Locate the cell with the specified text and output its (X, Y) center coordinate. 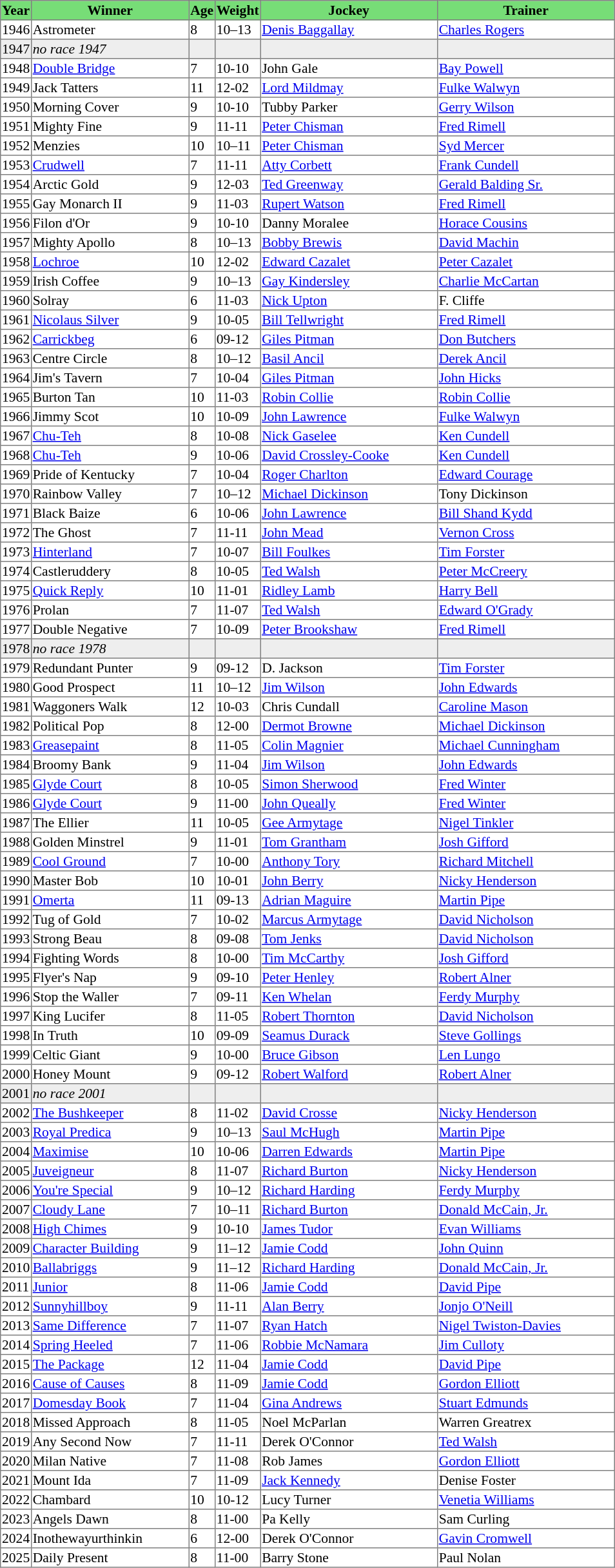
1989 (16, 861)
Filon d'Or (110, 223)
Marcus Armytage (349, 919)
Burton Tan (110, 397)
1984 (16, 765)
Prolan (110, 610)
Robbie McNamara (349, 1345)
2011 (16, 1287)
Derek Ancil (525, 358)
Jack Kennedy (349, 1480)
2021 (16, 1480)
no race 2001 (110, 1093)
1985 (16, 784)
Bay Powell (525, 68)
Arctic Gold (110, 184)
John Mead (349, 533)
1986 (16, 803)
Edward Courage (525, 475)
The Package (110, 1364)
John Queally (349, 803)
1972 (16, 533)
Bill Tellwright (349, 320)
Gay Kindersley (349, 281)
Jimmy Scot (110, 416)
John Quinn (525, 1248)
Tom Jenks (349, 939)
Alan Berry (349, 1306)
D. Jackson (349, 668)
Weight (237, 10)
Age (202, 10)
Flyer's Nap (110, 977)
Royal Predica (110, 1132)
09-13 (237, 900)
Colin Magnier (349, 745)
Pride of Kentucky (110, 475)
2025 (16, 1558)
1994 (16, 958)
Barry Stone (349, 1558)
James Tudor (349, 1229)
Evan Williams (525, 1229)
Ken Whelan (349, 997)
Tony Dickinson (525, 494)
Any Second Now (110, 1442)
Ridley Lamb (349, 591)
2007 (16, 1210)
Lucy Turner (349, 1500)
Don Butchers (525, 339)
In Truth (110, 1035)
Gerald Balding Sr. (525, 184)
2009 (16, 1248)
Bobby Brewis (349, 242)
Roger Charlton (349, 475)
Denise Foster (525, 1480)
Jack Tatters (110, 88)
1997 (16, 1016)
Maximise (110, 1151)
Black Baize (110, 513)
11-08 (237, 1461)
Tug of Gold (110, 919)
10-01 (237, 881)
Bill Shand Kydd (525, 513)
2001 (16, 1093)
09-11 (237, 997)
High Chimes (110, 1229)
2012 (16, 1306)
Ted Greenway (349, 184)
1946 (16, 30)
Pa Kelly (349, 1519)
2005 (16, 1171)
Bill Foulkes (349, 552)
1961 (16, 320)
11-02 (237, 1113)
1964 (16, 378)
Cloudy Lane (110, 1210)
Inothewayurthinkin (110, 1538)
1968 (16, 455)
1995 (16, 977)
2006 (16, 1190)
Saul McHugh (349, 1132)
Gee Armytage (349, 823)
Strong Beau (110, 939)
Celtic Giant (110, 1055)
Junior (110, 1287)
Missed Approach (110, 1422)
1966 (16, 416)
Angels Dawn (110, 1519)
Double Negative (110, 629)
1951 (16, 126)
1969 (16, 475)
Fighting Words (110, 958)
Jim's Tavern (110, 378)
Atty Corbett (349, 165)
Chambard (110, 1500)
Spring Heeled (110, 1345)
Anthony Tory (349, 861)
Morning Cover (110, 107)
1953 (16, 165)
1998 (16, 1035)
Nigel Twiston-Davies (525, 1326)
Honey Mount (110, 1074)
1971 (16, 513)
Tom Grantham (349, 842)
1973 (16, 552)
2016 (16, 1384)
2022 (16, 1500)
1988 (16, 842)
1996 (16, 997)
The Ellier (110, 823)
1962 (16, 339)
1949 (16, 88)
David Crosse (349, 1113)
Adrian Maguire (349, 900)
2010 (16, 1268)
10-07 (237, 552)
Warren Greatrex (525, 1422)
Nick Gaselee (349, 436)
Len Lungo (525, 1055)
1980 (16, 687)
Milan Native (110, 1461)
Political Pop (110, 726)
Lord Mildmay (349, 88)
David Crossley-Cooke (349, 455)
1956 (16, 223)
Caroline Mason (525, 707)
Double Bridge (110, 68)
The Bushkeeper (110, 1113)
Castleruddery (110, 571)
Quick Reply (110, 591)
Centre Circle (110, 358)
Master Bob (110, 881)
Tim McCarthy (349, 958)
10-03 (237, 707)
Charlie McCartan (525, 281)
no race 1978 (110, 649)
Denis Baggallay (349, 30)
Chris Cundall (349, 707)
1954 (16, 184)
Menzies (110, 146)
Peter Brookshaw (349, 629)
2013 (16, 1326)
1970 (16, 494)
Stuart Edmunds (525, 1403)
Rupert Watson (349, 204)
Jockey (349, 10)
Astrometer (110, 30)
1959 (16, 281)
Charles Rogers (525, 30)
Golden Minstrel (110, 842)
F. Cliffe (525, 300)
Winner (110, 10)
Edward Cazalet (349, 262)
Peter Cazalet (525, 262)
Lochroe (110, 262)
Solray (110, 300)
Syd Mercer (525, 146)
Richard Mitchell (525, 861)
1987 (16, 823)
Domesday Book (110, 1403)
Nick Upton (349, 300)
Waggoners Walk (110, 707)
Danny Moralee (349, 223)
Nicolaus Silver (110, 320)
1979 (16, 668)
Horace Cousins (525, 223)
Juveigneur (110, 1171)
Vernon Cross (525, 533)
The Ghost (110, 533)
2024 (16, 1538)
2017 (16, 1403)
Trainer (525, 10)
2019 (16, 1442)
1977 (16, 629)
1950 (16, 107)
2004 (16, 1151)
1983 (16, 745)
Sam Curling (525, 1519)
John Hicks (525, 378)
2002 (16, 1113)
09-08 (237, 939)
Jonjo O'Neill (525, 1306)
Peter McCreery (525, 571)
1975 (16, 591)
Steve Gollings (525, 1035)
Bruce Gibson (349, 1055)
Tubby Parker (349, 107)
2015 (16, 1364)
1991 (16, 900)
Edward O'Grady (525, 610)
Gay Monarch II (110, 204)
Ryan Hatch (349, 1326)
1999 (16, 1055)
Robert Walford (349, 1074)
Irish Coffee (110, 281)
1963 (16, 358)
Seamus Durack (349, 1035)
Gina Andrews (349, 1403)
2018 (16, 1422)
Darren Edwards (349, 1151)
09-10 (237, 977)
Sunnyhillboy (110, 1306)
1952 (16, 146)
King Lucifer (110, 1016)
Stop the Waller (110, 997)
1978 (16, 649)
12-03 (237, 184)
2014 (16, 1345)
1957 (16, 242)
1974 (16, 571)
Character Building (110, 1248)
John Gale (349, 68)
10-02 (237, 919)
Broomy Bank (110, 765)
Good Prospect (110, 687)
Carrickbeg (110, 339)
1981 (16, 707)
David Machin (525, 242)
09-09 (237, 1035)
Cool Ground (110, 861)
1948 (16, 68)
Paul Nolan (525, 1558)
1967 (16, 436)
1982 (16, 726)
Mount Ida (110, 1480)
You're Special (110, 1190)
1993 (16, 939)
Simon Sherwood (349, 784)
Mighty Apollo (110, 242)
Gerry Wilson (525, 107)
Dermot Browne (349, 726)
1955 (16, 204)
2020 (16, 1461)
1947 (16, 49)
Michael Cunningham (525, 745)
Noel McParlan (349, 1422)
10-12 (237, 1500)
10-08 (237, 436)
Basil Ancil (349, 358)
Harry Bell (525, 591)
1990 (16, 881)
1958 (16, 262)
Rob James (349, 1461)
Crudwell (110, 165)
Greasepaint (110, 745)
Cause of Causes (110, 1384)
2000 (16, 1074)
2003 (16, 1132)
1965 (16, 397)
2008 (16, 1229)
Mighty Fine (110, 126)
1976 (16, 610)
2023 (16, 1519)
1992 (16, 919)
Daily Present (110, 1558)
Nigel Tinkler (525, 823)
John Berry (349, 881)
Frank Cundell (525, 165)
Venetia Williams (525, 1500)
Rainbow Valley (110, 494)
1960 (16, 300)
Gavin Cromwell (525, 1538)
Jim Culloty (525, 1345)
Redundant Punter (110, 668)
Robert Thornton (349, 1016)
Peter Henley (349, 977)
Hinterland (110, 552)
no race 1947 (110, 49)
Same Difference (110, 1326)
Omerta (110, 900)
Year (16, 10)
Ballabriggs (110, 1268)
